Locate the cell with the specified text and output its [X, Y] center coordinate. 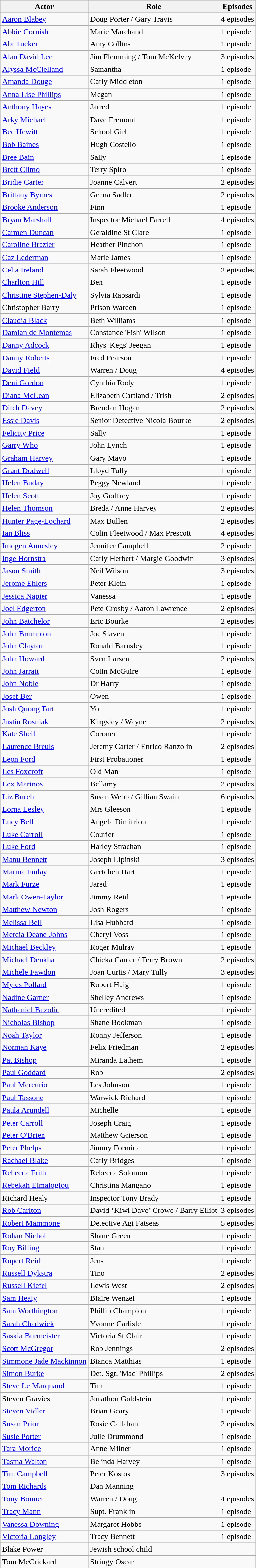
Lorna Lesley [44, 809]
Shelley Andrews [154, 997]
Inspector Tony Brady [154, 1198]
Angela Dimitriou [154, 822]
Lucy Bell [44, 822]
Luke Carroll [44, 834]
Helen Thomson [44, 508]
Geraldine St Clare [154, 232]
Elizabeth Cartland / Trish [154, 395]
Les Foxcroft [44, 772]
Miranda Lathem [154, 1060]
Sarah Chadwick [44, 1323]
Amanda Douge [44, 82]
Matthew Grierson [154, 1135]
Abbie Cornish [44, 32]
Peter Kostos [154, 1474]
Marie Marchand [154, 32]
Rachael Blake [44, 1160]
Margaret Hobbs [154, 1524]
6 episodes [238, 797]
Justin Rosniak [44, 721]
Helen Scott [44, 496]
Christopher Barry [44, 307]
Inspector Michael Farrell [154, 220]
Mark Furze [44, 884]
Jens [154, 1261]
Warwick Richard [154, 1098]
Michelle [154, 1110]
Marina Finlay [44, 872]
Bryan Marshall [44, 220]
Tracy Bennett [154, 1536]
Bob Baines [44, 144]
Breda / Anne Harvey [154, 508]
Rebekah Elmaloglou [44, 1185]
Sven Larsen [154, 659]
Steve Le Marquand [44, 1386]
Celia Ireland [44, 270]
Cynthia Rody [154, 383]
Courier [154, 834]
Russell Dykstra [44, 1273]
Mercia Deane-Johns [44, 934]
Rebecca Solomon [154, 1173]
Carly Herbert / Margie Goodwin [154, 558]
Jason Smith [44, 571]
Simmone Jade Mackinnon [44, 1361]
Inge Hornstra [44, 558]
Tino [154, 1273]
5 episodes [238, 1223]
Jennifer Campbell [154, 546]
Jerome Ehlers [44, 584]
Colin Fleetwood / Max Prescott [154, 533]
Tony Bonner [44, 1499]
David ‘Kiwi Dave’ Crowe / Barry Elliot [154, 1211]
Les Johnson [154, 1085]
Brendan Hogan [154, 408]
Rohan Nichol [44, 1236]
Brittany Byrnes [44, 195]
Mark Owen-Taylor [44, 897]
Bridie Carter [44, 182]
School Girl [154, 132]
Bianca Matthias [154, 1361]
Sylvia Rapsardi [154, 295]
Marie James [154, 257]
Susan Prior [44, 1424]
Joseph Lipinski [154, 859]
Victoria Longley [44, 1536]
Peter Carroll [44, 1123]
Nadine Garner [44, 997]
Lisa Hubbard [154, 922]
Pat Bishop [44, 1060]
Joseph Craig [154, 1123]
Tim [154, 1386]
Luke Ford [44, 847]
Joe Slaven [154, 634]
Max Bullen [154, 521]
Ben [154, 282]
Julie Drummond [154, 1436]
Joel Edgerton [44, 609]
Brooke Anderson [44, 207]
Megan [154, 94]
Ian Bliss [44, 533]
Jim Flemming / Tom McKelvey [154, 57]
Tom Richards [44, 1486]
Dan Manning [154, 1486]
Terry Spiro [154, 170]
John Jarratt [44, 671]
Peggy Newland [154, 483]
Rupert Reid [44, 1261]
Vanessa Downing [44, 1524]
John Howard [44, 659]
Caz Lederman [44, 257]
Kate Sheil [44, 734]
Rosie Callahan [154, 1424]
Mrs Gleeson [154, 809]
Anthony Hayes [44, 107]
Belinda Harvey [154, 1461]
Stringy Oscar [154, 1561]
Nathaniel Buzolic [44, 1010]
Sarah Fleetwood [154, 270]
Richard Healy [44, 1198]
Shane Green [154, 1236]
John Clayton [44, 646]
Aaron Blabey [44, 19]
Stan [154, 1248]
Joy Godfrey [154, 496]
Rob Carlton [44, 1211]
Supt. Franklin [154, 1511]
Caroline Brazier [44, 245]
Carmen Duncan [44, 232]
Bree Bain [44, 157]
Hunter Page-Lochard [44, 521]
Ronny Jefferson [154, 1035]
Danny Roberts [44, 357]
Bellamy [154, 784]
Michael Beckley [44, 947]
Russell Kiefel [44, 1286]
Josh Rogers [154, 909]
Anne Milner [154, 1449]
Det. Sgt. 'Mac' Phillips [154, 1374]
Tara Morice [44, 1449]
Michele Fawdon [44, 972]
John Noble [44, 684]
Lewis West [154, 1286]
Detective Agi Fatseas [154, 1223]
Christina Mangano [154, 1185]
Simon Burke [44, 1374]
Nicholas Bishop [44, 1022]
Colin McGuire [154, 671]
Tracy Mann [44, 1511]
Michael Denkha [44, 960]
Paul Mercurio [44, 1085]
Charlton Hill [44, 282]
Noah Taylor [44, 1035]
Arky Michael [44, 119]
Rob [154, 1072]
Jewish school child [154, 1549]
Alan David Lee [44, 57]
Grant Dodwell [44, 470]
Graham Harvey [44, 458]
Robert Haig [154, 985]
Lloyd Tully [154, 470]
Cheryl Voss [154, 934]
Prison Warden [154, 307]
Jarred [154, 107]
Norman Kaye [44, 1047]
Gary Mayo [154, 458]
Lex Marinos [44, 784]
Alyssa McClelland [44, 69]
First Probationer [154, 759]
Sam Healy [44, 1298]
Jonathon Goldstein [154, 1399]
Helen Buday [44, 483]
Tom McCrickard [44, 1561]
Yo [154, 709]
Blaire Wenzel [154, 1298]
Blake Power [44, 1549]
Brian Geary [154, 1411]
Neil Wilson [154, 571]
Coroner [154, 734]
Danny Adcock [44, 345]
Deni Gordon [44, 383]
David Field [44, 370]
Samantha [154, 69]
Sam Worthington [44, 1311]
Scott McGregor [44, 1348]
Steven Vidler [44, 1411]
Susie Porter [44, 1436]
Peter O'Brien [44, 1135]
Roy Billing [44, 1248]
John Lynch [154, 445]
Ditch Davey [44, 408]
Vanessa [154, 596]
Victoria St Clair [154, 1336]
Diana McLean [44, 395]
Imogen Annesley [44, 546]
Matthew Newton [44, 909]
Yvonne Carlisle [154, 1323]
Kingsley / Wayne [154, 721]
Brett Climo [44, 170]
Heather Pinchon [154, 245]
Saskia Burmeister [44, 1336]
Laurence Breuls [44, 746]
Rebecca Frith [44, 1173]
John Brumpton [44, 634]
Roger Mulray [154, 947]
Carly Middleton [154, 82]
Hugh Costello [154, 144]
Jimmy Reid [154, 897]
Gretchen Hart [154, 872]
Eric Bourke [154, 621]
Jessica Napier [44, 596]
Amy Collins [154, 44]
Damian de Montemas [44, 332]
Role [154, 7]
Joanne Calvert [154, 182]
Steven Gravies [44, 1399]
Finn [154, 207]
Liz Burch [44, 797]
Senior Detective Nicola Bourke [154, 420]
Paula Arundell [44, 1110]
Paul Tassone [44, 1098]
Chicka Canter / Terry Brown [154, 960]
Rob Jennings [154, 1348]
Abi Tucker [44, 44]
Doug Porter / Gary Travis [154, 19]
Geena Sadler [154, 195]
Bec Hewitt [44, 132]
Christine Stephen-Daly [44, 295]
Tasma Walton [44, 1461]
Episodes [238, 7]
Actor [44, 7]
Jared [154, 884]
Jimmy Formica [154, 1148]
Anna Lise Phillips [44, 94]
Felix Friedman [154, 1047]
Tim Campbell [44, 1474]
Manu Bennett [44, 859]
Dave Fremont [154, 119]
Paul Goddard [44, 1072]
Myles Pollard [44, 985]
Leon Ford [44, 759]
Uncredited [154, 1010]
Constance 'Fish' Wilson [154, 332]
Ronald Barnsley [154, 646]
Rhys 'Kegs' Jeegan [154, 345]
Garry Who [44, 445]
John Batchelor [44, 621]
Harley Strachan [154, 847]
Claudia Black [44, 320]
Pete Crosby / Aaron Lawrence [154, 609]
Melissa Bell [44, 922]
Old Man [154, 772]
Peter Klein [154, 584]
Joan Curtis / Mary Tully [154, 972]
2 episode [238, 546]
Jeremy Carter / Enrico Ranzolin [154, 746]
Fred Pearson [154, 357]
Carly Bridges [154, 1160]
Dr Harry [154, 684]
Robert Mammone [44, 1223]
Beth Williams [154, 320]
Essie Davis [44, 420]
Josef Ber [44, 696]
Shane Bookman [154, 1022]
Josh Quong Tart [44, 709]
Peter Phelps [44, 1148]
Phillip Champion [154, 1311]
Susan Webb / Gillian Swain [154, 797]
Owen [154, 696]
Felicity Price [44, 433]
